Capture the cell that displays the provided text and extract its (X, Y) central coordinate. 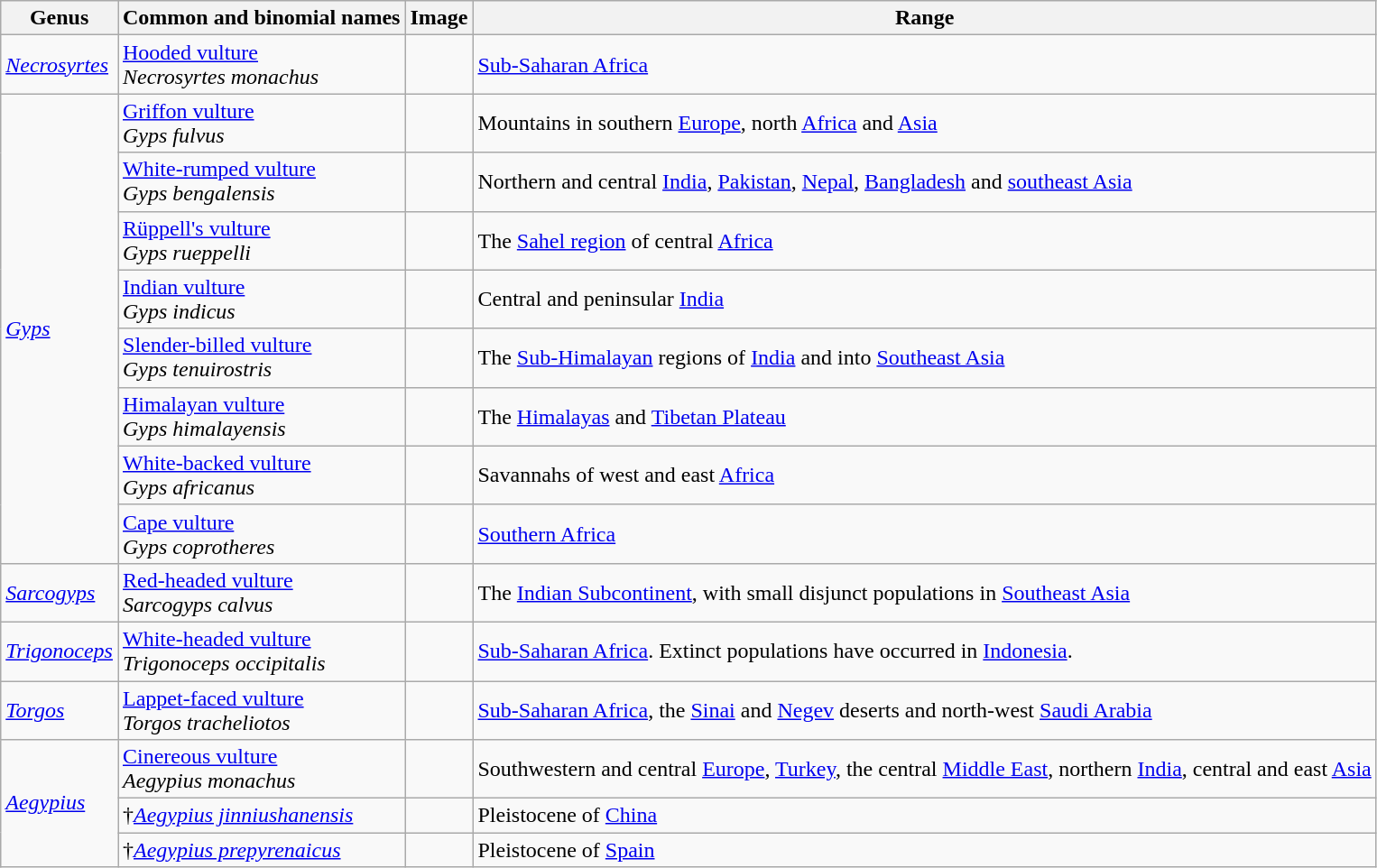
Genus (60, 18)
Northern and central India, Pakistan, Nepal, Bangladesh and southeast Asia (924, 182)
Lappet-faced vultureTorgos tracheliotos (261, 709)
Pleistocene of Spain (924, 850)
Hooded vultureNecrosyrtes monachus (261, 65)
Southwestern and central Europe, Turkey, the central Middle East, northern India, central and east Asia (924, 769)
Indian vultureGyps indicus (261, 300)
Savannahs of west and east Africa (924, 475)
Cinereous vultureAegypius monachus (261, 769)
Necrosyrtes (60, 65)
Pleistocene of China (924, 816)
Griffon vultureGyps fulvus (261, 123)
White-backed vultureGyps africanus (261, 475)
Himalayan vultureGyps himalayensis (261, 417)
Southern Africa (924, 534)
Trigonoceps (60, 651)
Sarcogyps (60, 592)
Cape vultureGyps coprotheres (261, 534)
Slender-billed vultureGyps tenuirostris (261, 357)
Range (924, 18)
Image (439, 18)
The Sub-Himalayan regions of India and into Southeast Asia (924, 357)
Sub-Saharan Africa (924, 65)
Sub-Saharan Africa, the Sinai and Negev deserts and north-west Saudi Arabia (924, 709)
White-headed vultureTrigonoceps occipitalis (261, 651)
Gyps (60, 328)
Red-headed vultureSarcogyps calvus (261, 592)
Central and peninsular India (924, 300)
Sub-Saharan Africa. Extinct populations have occurred in Indonesia. (924, 651)
†Aegypius prepyrenaicus (261, 850)
White-rumped vultureGyps bengalensis (261, 182)
The Indian Subcontinent, with small disjunct populations in Southeast Asia (924, 592)
Common and binomial names (261, 18)
The Himalayas and Tibetan Plateau (924, 417)
Rüppell's vultureGyps rueppelli (261, 240)
Torgos (60, 709)
†Aegypius jinniushanensis (261, 816)
Mountains in southern Europe, north Africa and Asia (924, 123)
Aegypius (60, 803)
The Sahel region of central Africa (924, 240)
